Search for the cell housing the specified text and yield its [X, Y] center coordinate. 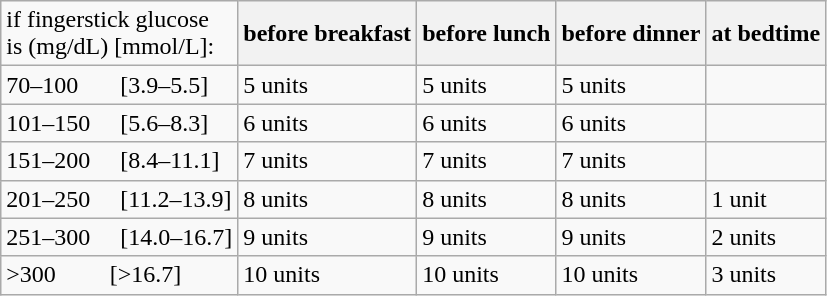
70–100 [3.9–5.5] [120, 85]
before lunch [486, 34]
>300 [>16.7] [120, 275]
201–250 [11.2–13.9] [120, 199]
1 unit [766, 199]
before dinner [631, 34]
101–150 [5.6–8.3] [120, 123]
at bedtime [766, 34]
2 units [766, 237]
if fingerstick glucose is (mg/dL) [mmol/L]: [120, 34]
3 units [766, 275]
151–200 [8.4–11.1] [120, 161]
before breakfast [328, 34]
251–300 [14.0–16.7] [120, 237]
